Identify which cell holds the provided text, then report its (x, y) central coordinate. 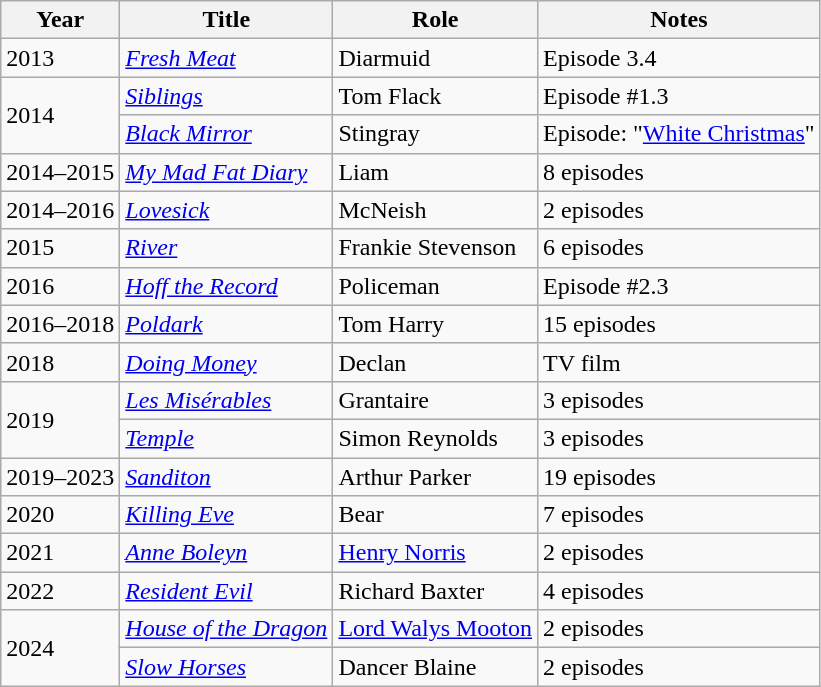
River (226, 248)
Notes (680, 20)
Arthur Parker (436, 477)
Doing Money (226, 362)
2014–2016 (60, 210)
2020 (60, 515)
Hoff the Record (226, 286)
2016 (60, 286)
2016–2018 (60, 324)
Lovesick (226, 210)
2019–2023 (60, 477)
2014 (60, 115)
Richard Baxter (436, 591)
Diarmuid (436, 58)
TV film (680, 362)
Title (226, 20)
2013 (60, 58)
Les Misérables (226, 400)
19 episodes (680, 477)
Episode #1.3 (680, 96)
4 episodes (680, 591)
2021 (60, 553)
Dancer Blaine (436, 667)
Year (60, 20)
7 episodes (680, 515)
2019 (60, 419)
Episode #2.3 (680, 286)
Slow Horses (226, 667)
Black Mirror (226, 134)
Lord Walys Mooton (436, 629)
Anne Boleyn (226, 553)
2024 (60, 648)
Bear (436, 515)
Policeman (436, 286)
Grantaire (436, 400)
My Mad Fat Diary (226, 172)
Poldark (226, 324)
Episode: "White Christmas" (680, 134)
Tom Harry (436, 324)
Liam (436, 172)
Tom Flack (436, 96)
2018 (60, 362)
Simon Reynolds (436, 438)
8 episodes (680, 172)
2015 (60, 248)
Temple (226, 438)
Sanditon (226, 477)
Frankie Stevenson (436, 248)
Fresh Meat (226, 58)
Episode 3.4 (680, 58)
Role (436, 20)
Henry Norris (436, 553)
6 episodes (680, 248)
Declan (436, 362)
Killing Eve (226, 515)
Siblings (226, 96)
House of the Dragon (226, 629)
Stingray (436, 134)
2014–2015 (60, 172)
McNeish (436, 210)
Resident Evil (226, 591)
15 episodes (680, 324)
2022 (60, 591)
